Locate the cell with the specified text and output its (X, Y) center coordinate. 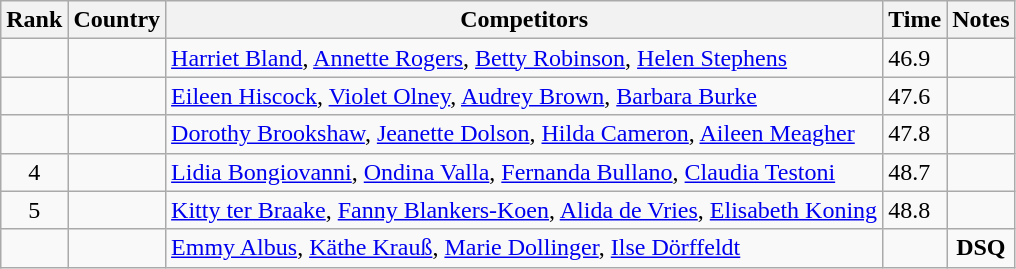
Dorothy Brookshaw, Jeanette Dolson, Hilda Cameron, Aileen Meagher (524, 134)
Harriet Bland, Annette Rogers, Betty Robinson, Helen Stephens (524, 58)
46.9 (915, 58)
5 (34, 210)
47.6 (915, 96)
Notes (981, 20)
47.8 (915, 134)
Lidia Bongiovanni, Ondina Valla, Fernanda Bullano, Claudia Testoni (524, 172)
Country (117, 20)
DSQ (981, 248)
Rank (34, 20)
Competitors (524, 20)
48.7 (915, 172)
Time (915, 20)
Emmy Albus, Käthe Krauß, Marie Dollinger, Ilse Dörffeldt (524, 248)
Kitty ter Braake, Fanny Blankers-Koen, Alida de Vries, Elisabeth Koning (524, 210)
4 (34, 172)
48.8 (915, 210)
Eileen Hiscock, Violet Olney, Audrey Brown, Barbara Burke (524, 96)
